Find where the given text appears and provide that cell's center as (x, y) coordinate. 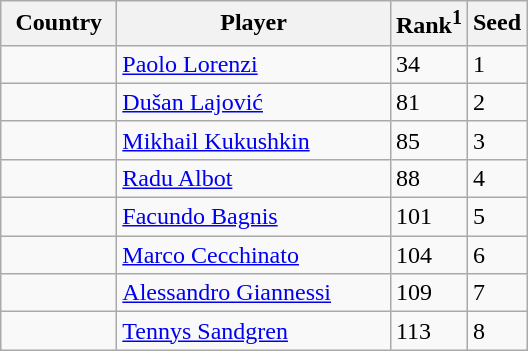
2 (496, 102)
Marco Cecchinato (254, 255)
34 (428, 64)
101 (428, 217)
4 (496, 178)
3 (496, 140)
1 (496, 64)
81 (428, 102)
Paolo Lorenzi (254, 64)
109 (428, 293)
6 (496, 255)
7 (496, 293)
Country (59, 24)
Tennys Sandgren (254, 331)
8 (496, 331)
88 (428, 178)
85 (428, 140)
Facundo Bagnis (254, 217)
Player (254, 24)
Dušan Lajović (254, 102)
5 (496, 217)
113 (428, 331)
Seed (496, 24)
Alessandro Giannessi (254, 293)
Radu Albot (254, 178)
Mikhail Kukushkin (254, 140)
104 (428, 255)
Rank1 (428, 24)
